Return the (X, Y) coordinate for the center point of the cell that contains the specified text.  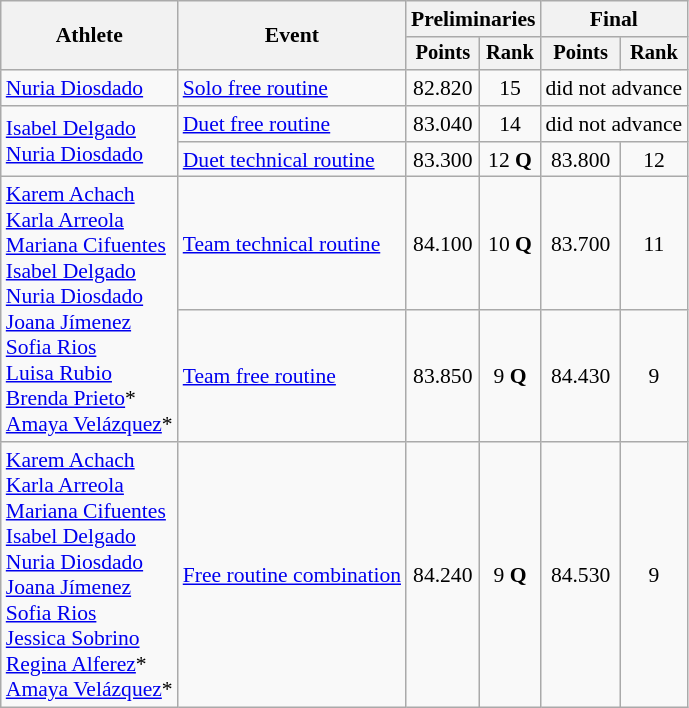
83.300 (443, 160)
15 (510, 88)
83.700 (580, 244)
12 Q (510, 160)
Karem AchachKarla ArreolaMariana CifuentesIsabel DelgadoNuria DiosdadoJoana JímenezSofia RiosJessica SobrinoRegina Alferez*Amaya Velázquez* (90, 574)
Free routine combination (292, 574)
Solo free routine (292, 88)
83.800 (580, 160)
Karem AchachKarla ArreolaMariana CifuentesIsabel DelgadoNuria DiosdadoJoana JímenezSofia RiosLuisa RubioBrenda Prieto*Amaya Velázquez* (90, 310)
83.850 (443, 376)
11 (654, 244)
Event (292, 36)
83.040 (443, 124)
12 (654, 160)
84.240 (443, 574)
10 Q (510, 244)
Nuria Diosdado (90, 88)
Athlete (90, 36)
Team free routine (292, 376)
84.430 (580, 376)
Team technical routine (292, 244)
Duet free routine (292, 124)
14 (510, 124)
84.100 (443, 244)
84.530 (580, 574)
Isabel DelgadoNuria Diosdado (90, 142)
Duet technical routine (292, 160)
Final (614, 19)
Preliminaries (473, 19)
82.820 (443, 88)
